Locate the cell with the specified text and output its (X, Y) center coordinate. 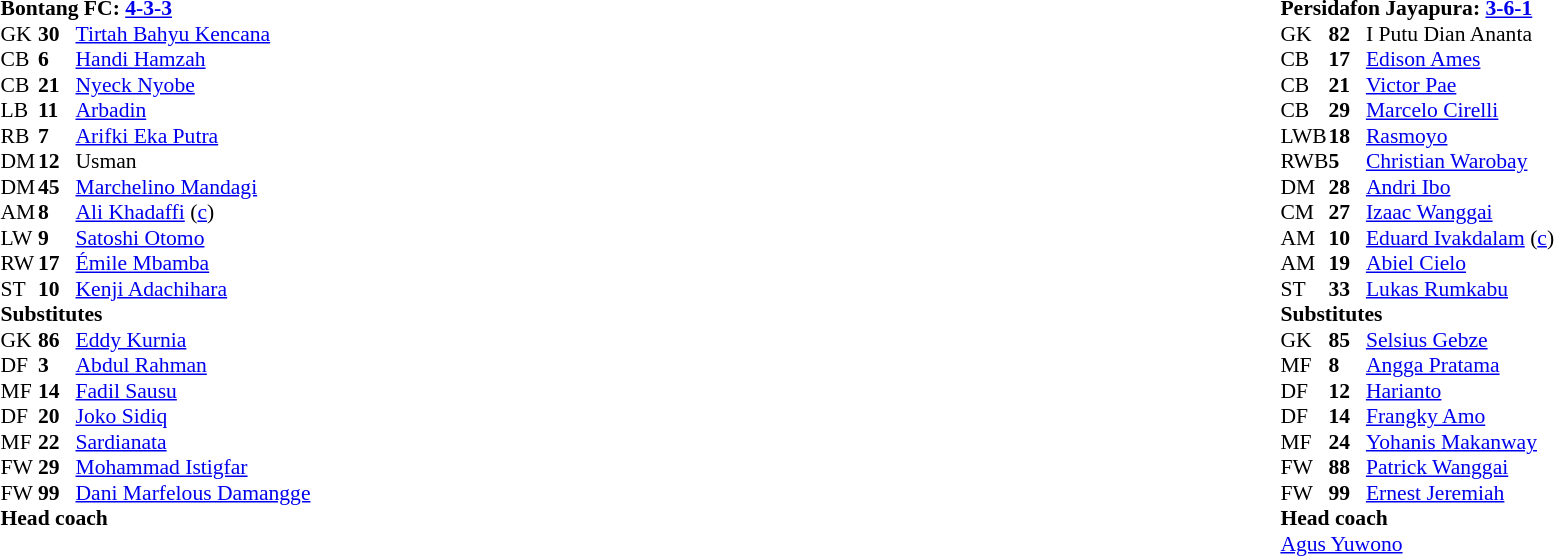
27 (1347, 213)
RW (19, 263)
Andri Ibo (1460, 187)
Harianto (1460, 391)
85 (1347, 340)
Ali Khadaffi (c) (194, 213)
9 (57, 238)
Abiel Cielo (1460, 263)
20 (57, 417)
45 (57, 187)
Victor Pae (1460, 85)
Kenji Adachihara (194, 289)
7 (57, 136)
33 (1347, 289)
Marcelo Cirelli (1460, 111)
88 (1347, 467)
Edison Ames (1460, 59)
Handi Hamzah (194, 59)
Satoshi Otomo (194, 238)
Angga Pratama (1460, 365)
RWB (1304, 161)
30 (57, 34)
11 (57, 111)
Eddy Kurnia (194, 340)
Marchelino Mandagi (194, 187)
Joko Sidiq (194, 417)
RB (19, 136)
Arifki Eka Putra (194, 136)
LB (19, 111)
Selsius Gebze (1460, 340)
82 (1347, 34)
5 (1347, 161)
28 (1347, 187)
I Putu Dian Ananta (1460, 34)
22 (57, 442)
3 (57, 365)
Lukas Rumkabu (1460, 289)
Rasmoyo (1460, 136)
Yohanis Makanway (1460, 442)
Émile Mbamba (194, 263)
Frangky Amo (1460, 417)
Tirtah Bahyu Kencana (194, 34)
Patrick Wanggai (1460, 467)
18 (1347, 136)
Christian Warobay (1460, 161)
6 (57, 59)
Sardianata (194, 442)
Dani Marfelous Damangge (194, 493)
LWB (1304, 136)
Arbadin (194, 111)
Fadil Sausu (194, 391)
Usman (194, 161)
19 (1347, 263)
24 (1347, 442)
Ernest Jeremiah (1460, 493)
Nyeck Nyobe (194, 85)
Abdul Rahman (194, 365)
CM (1304, 213)
86 (57, 340)
Izaac Wanggai (1460, 213)
Mohammad Istigfar (194, 467)
Eduard Ivakdalam (c) (1460, 238)
LW (19, 238)
